Identify which cell holds the provided text, then report its [X, Y] central coordinate. 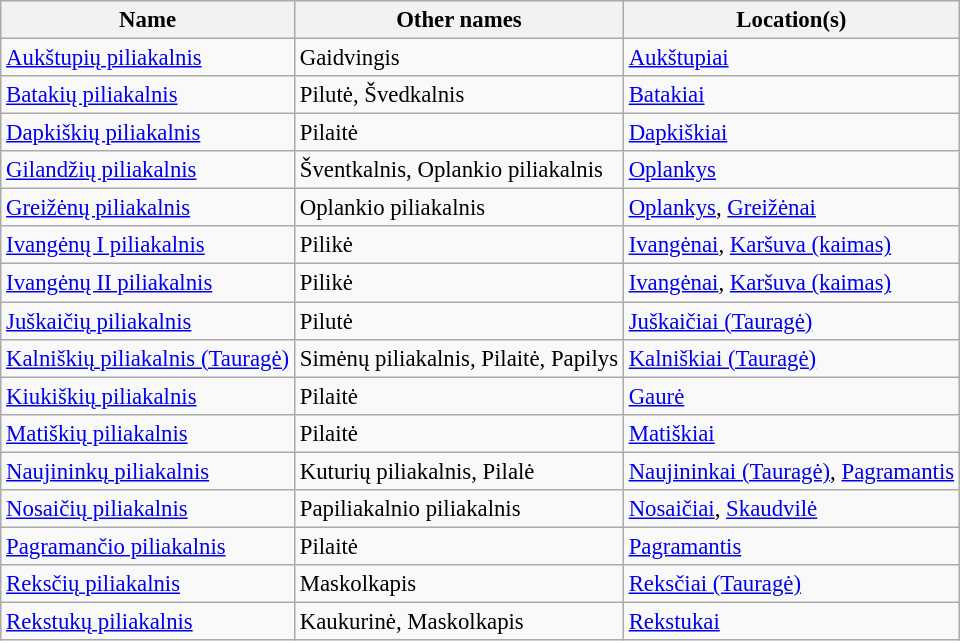
Pagramančio piliakalnis [148, 546]
Matiškių piliakalnis [148, 433]
Kiukiškių piliakalnis [148, 396]
Gilandžių piliakalnis [148, 170]
Reksčiai (Tauragė) [791, 584]
Greižėnų piliakalnis [148, 208]
Oplankio piliakalnis [458, 208]
Kalniškiai (Tauragė) [791, 358]
Rekstukų piliakalnis [148, 621]
Rekstukai [791, 621]
Batakių piliakalnis [148, 95]
Dapkiškiai [791, 133]
Papiliakalnio piliakalnis [458, 509]
Gaurė [791, 396]
Šventkalnis, Oplankio piliakalnis [458, 170]
Pagramantis [791, 546]
Location(s) [791, 20]
Nosaičių piliakalnis [148, 509]
Kuturių piliakalnis, Pilalė [458, 471]
Name [148, 20]
Ivangėnų I piliakalnis [148, 245]
Dapkiškių piliakalnis [148, 133]
Reksčių piliakalnis [148, 584]
Ivangėnų II piliakalnis [148, 283]
Maskolkapis [458, 584]
Juškaičių piliakalnis [148, 321]
Matiškiai [791, 433]
Batakiai [791, 95]
Naujininkų piliakalnis [148, 471]
Nosaičiai, Skaudvilė [791, 509]
Kaukurinė, Maskolkapis [458, 621]
Juškaičiai (Tauragė) [791, 321]
Oplankys, Greižėnai [791, 208]
Pilutė [458, 321]
Simėnų piliakalnis, Pilaitė, Papilys [458, 358]
Pilutė, Švedkalnis [458, 95]
Aukštupių piliakalnis [148, 58]
Kalniškių piliakalnis (Tauragė) [148, 358]
Oplankys [791, 170]
Naujininkai (Tauragė), Pagramantis [791, 471]
Aukštupiai [791, 58]
Other names [458, 20]
Gaidvingis [458, 58]
